Return the (X, Y) coordinate for the center point of the cell that contains the specified text.  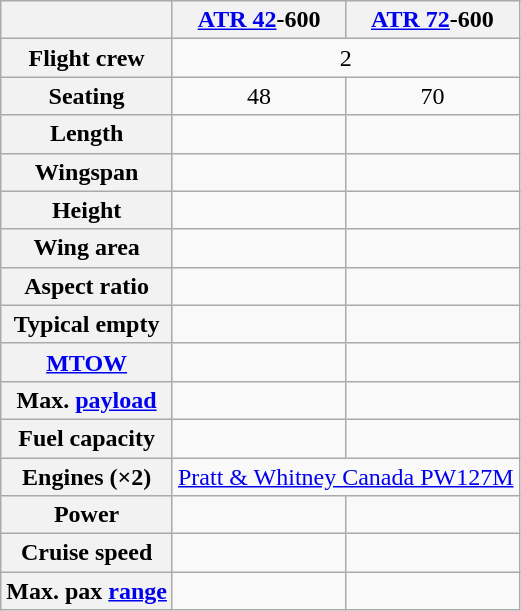
Fuel capacity (87, 438)
70 (432, 96)
Max. payload (87, 400)
2 (346, 58)
Height (87, 210)
48 (258, 96)
Pratt & Whitney Canada PW127M (346, 477)
MTOW (87, 362)
Wing area (87, 248)
Wingspan (87, 172)
ATR 72-600 (432, 20)
Seating (87, 96)
Cruise speed (87, 553)
Typical empty (87, 324)
ATR 42-600 (258, 20)
Max. pax range (87, 591)
Power (87, 515)
Aspect ratio (87, 286)
Engines (×2) (87, 477)
Flight crew (87, 58)
Length (87, 134)
